For the text-containing cell, return its midpoint in [x, y] coordinate format. 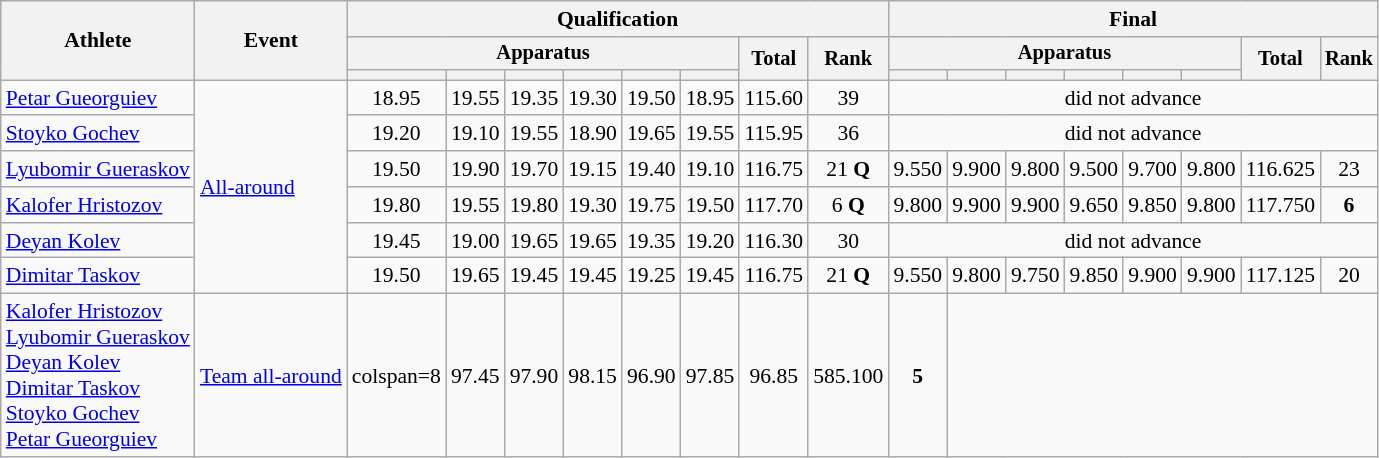
Final [1132, 19]
117.750 [1281, 205]
Kalofer Hristozov [98, 205]
Lyubomir Gueraskov [98, 169]
115.95 [774, 134]
Team all-around [271, 376]
6 [1349, 205]
19.25 [652, 276]
6 Q [848, 205]
Athlete [98, 40]
115.60 [774, 98]
colspan=8 [396, 376]
96.85 [774, 376]
9.750 [1036, 276]
19.00 [476, 241]
Dimitar Taskov [98, 276]
19.15 [592, 169]
19.90 [476, 169]
Event [271, 40]
97.90 [534, 376]
20 [1349, 276]
97.85 [710, 376]
116.30 [774, 241]
36 [848, 134]
All-around [271, 187]
39 [848, 98]
Qualification [618, 19]
19.75 [652, 205]
19.70 [534, 169]
Deyan Kolev [98, 241]
116.625 [1281, 169]
98.15 [592, 376]
9.650 [1094, 205]
Kalofer HristozovLyubomir GueraskovDeyan KolevDimitar TaskovStoyko GochevPetar Gueorguiev [98, 376]
30 [848, 241]
23 [1349, 169]
117.70 [774, 205]
97.45 [476, 376]
Petar Gueorguiev [98, 98]
117.125 [1281, 276]
19.40 [652, 169]
5 [918, 376]
Stoyko Gochev [98, 134]
9.700 [1152, 169]
9.500 [1094, 169]
585.100 [848, 376]
96.90 [652, 376]
18.90 [592, 134]
